Find where the given text appears and provide that cell's center as [x, y] coordinate. 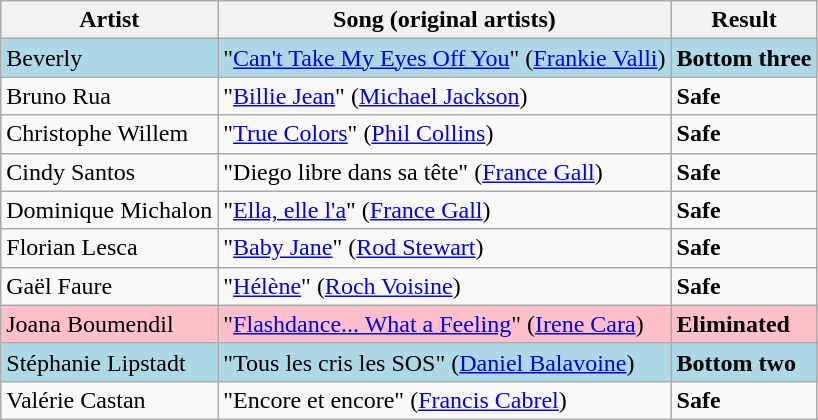
"Hélène" (Roch Voisine) [444, 286]
Gaël Faure [110, 286]
Bottom three [744, 58]
Bottom two [744, 362]
"Billie Jean" (Michael Jackson) [444, 96]
"Diego libre dans sa tête" (France Gall) [444, 172]
"Encore et encore" (Francis Cabrel) [444, 400]
"Tous les cris les SOS" (Daniel Balavoine) [444, 362]
"True Colors" (Phil Collins) [444, 134]
Florian Lesca [110, 248]
"Ella, elle l'a" (France Gall) [444, 210]
Christophe Willem [110, 134]
"Baby Jane" (Rod Stewart) [444, 248]
Cindy Santos [110, 172]
Dominique Michalon [110, 210]
Song (original artists) [444, 20]
"Flashdance... What a Feeling" (Irene Cara) [444, 324]
Bruno Rua [110, 96]
Joana Boumendil [110, 324]
Eliminated [744, 324]
Result [744, 20]
Valérie Castan [110, 400]
Stéphanie Lipstadt [110, 362]
Artist [110, 20]
Beverly [110, 58]
"Can't Take My Eyes Off You" (Frankie Valli) [444, 58]
